Locate the cell with the specified text and output its (X, Y) center coordinate. 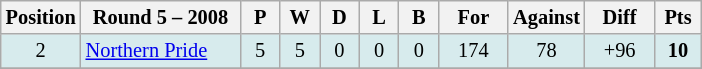
174 (474, 51)
W (300, 17)
Diff (620, 17)
B (419, 17)
P (260, 17)
2 (41, 51)
Round 5 – 2008 (161, 17)
Position (41, 17)
+96 (620, 51)
10 (678, 51)
78 (546, 51)
Northern Pride (161, 51)
Against (546, 17)
L (379, 17)
Pts (678, 17)
For (474, 17)
D (340, 17)
